Search for the cell housing the specified text and yield its [X, Y] center coordinate. 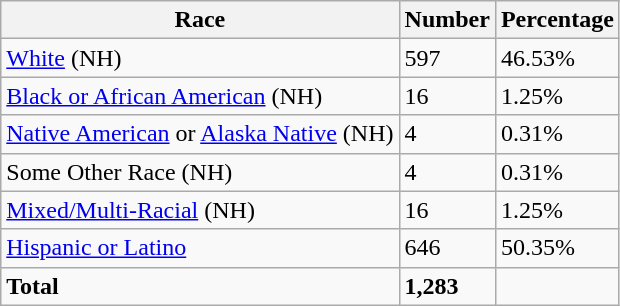
Mixed/Multi-Racial (NH) [200, 210]
Hispanic or Latino [200, 248]
Total [200, 286]
Some Other Race (NH) [200, 172]
50.35% [557, 248]
1,283 [447, 286]
White (NH) [200, 58]
597 [447, 58]
Race [200, 20]
Percentage [557, 20]
46.53% [557, 58]
Native American or Alaska Native (NH) [200, 134]
Number [447, 20]
646 [447, 248]
Black or African American (NH) [200, 96]
